Scan for the cell matching the given text and deliver its (x, y) coordinate at center. 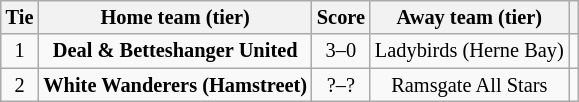
?–? (341, 85)
White Wanderers (Hamstreet) (175, 85)
Away team (tier) (470, 17)
Deal & Betteshanger United (175, 51)
Tie (20, 17)
Ramsgate All Stars (470, 85)
2 (20, 85)
Score (341, 17)
Home team (tier) (175, 17)
3–0 (341, 51)
1 (20, 51)
Ladybirds (Herne Bay) (470, 51)
